Pinpoint the cell where the given text exists, returning its [x, y] midpoint coordinate. 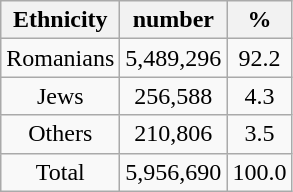
Ethnicity [60, 20]
210,806 [174, 134]
5,489,296 [174, 58]
4.3 [260, 96]
100.0 [260, 172]
3.5 [260, 134]
% [260, 20]
Romanians [60, 58]
5,956,690 [174, 172]
Others [60, 134]
number [174, 20]
Total [60, 172]
Jews [60, 96]
256,588 [174, 96]
92.2 [260, 58]
